For the text-containing cell, return its midpoint in [x, y] coordinate format. 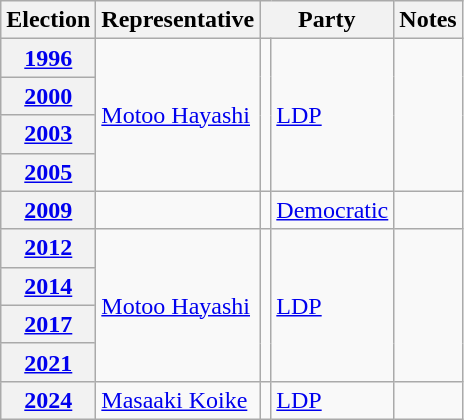
2017 [48, 324]
2014 [48, 286]
2000 [48, 96]
Masaaki Koike [178, 400]
Representative [178, 20]
Party [327, 20]
2005 [48, 172]
2024 [48, 400]
Notes [428, 20]
2003 [48, 134]
2012 [48, 248]
Election [48, 20]
2009 [48, 210]
Democratic [332, 210]
1996 [48, 58]
2021 [48, 362]
